Search for the cell housing the specified text and yield its [x, y] center coordinate. 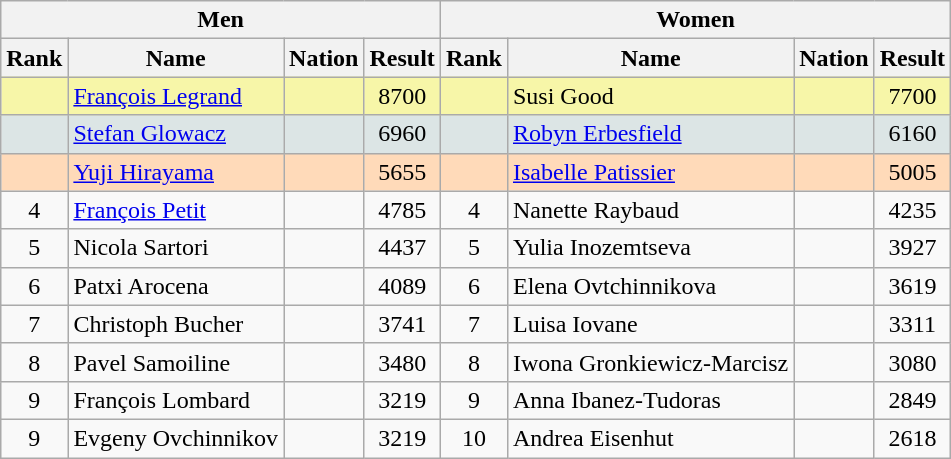
Nicola Sartori [176, 248]
2849 [912, 400]
6160 [912, 134]
Patxi Arocena [176, 286]
François Lombard [176, 400]
2618 [912, 438]
3480 [402, 362]
Yuji Hirayama [176, 172]
3311 [912, 324]
Evgeny Ovchinnikov [176, 438]
Yulia Inozemtseva [650, 248]
5655 [402, 172]
4089 [402, 286]
7700 [912, 96]
3080 [912, 362]
3927 [912, 248]
Elena Ovtchinnikova [650, 286]
4437 [402, 248]
8700 [402, 96]
Isabelle Patissier [650, 172]
Stefan Glowacz [176, 134]
Iwona Gronkiewicz-Marcisz [650, 362]
Andrea Eisenhut [650, 438]
Women [695, 20]
4235 [912, 210]
10 [474, 438]
Robyn Erbesfield [650, 134]
François Petit [176, 210]
Men [221, 20]
5005 [912, 172]
François Legrand [176, 96]
Susi Good [650, 96]
Anna Ibanez-Tudoras [650, 400]
Christoph Bucher [176, 324]
Luisa Iovane [650, 324]
Nanette Raybaud [650, 210]
6960 [402, 134]
3619 [912, 286]
Pavel Samoiline [176, 362]
4785 [402, 210]
3741 [402, 324]
